Determine the [x, y] coordinate at the center of the cell enclosing the given text.  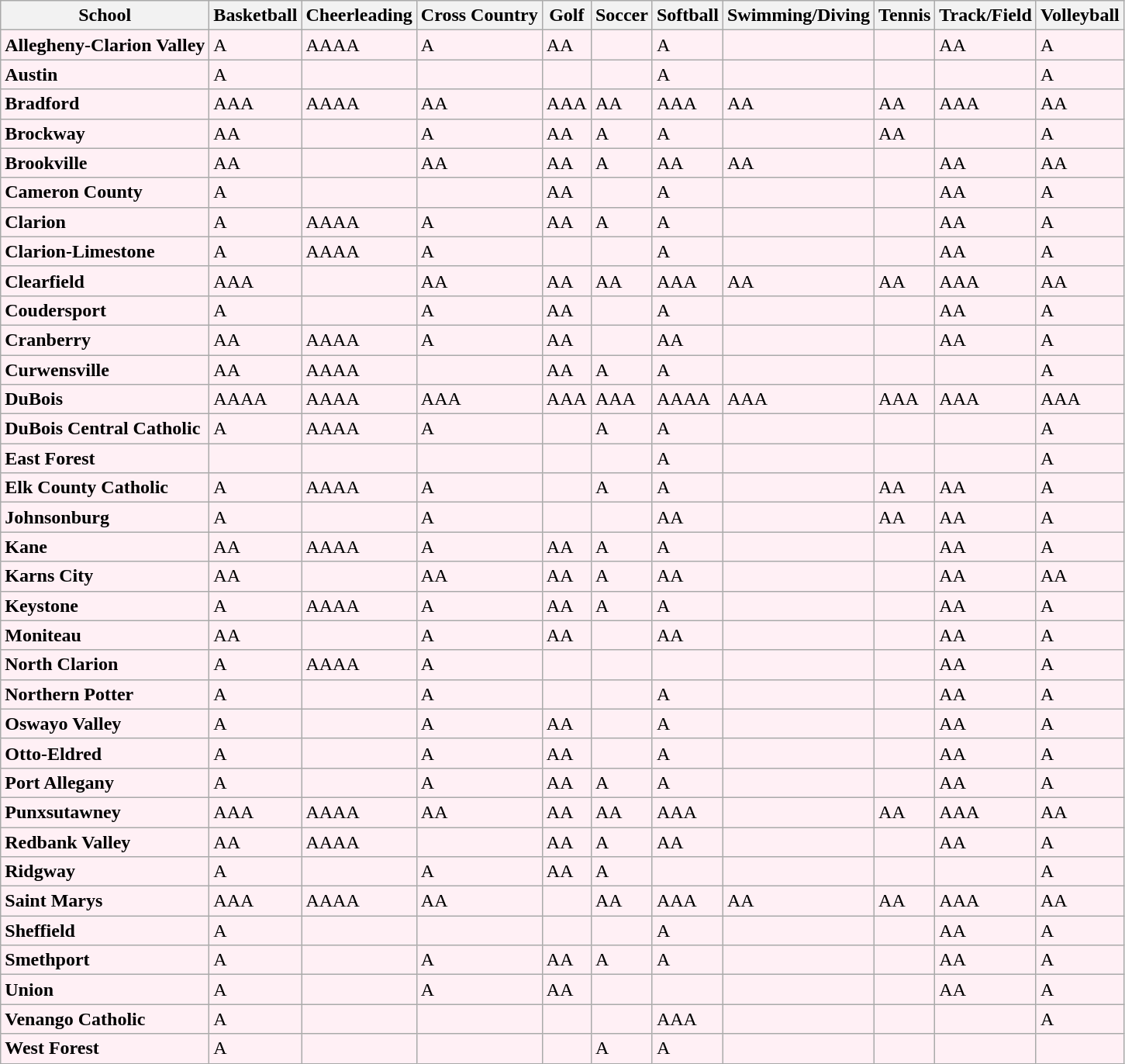
Punxsutawney [105, 812]
DuBois Central Catholic [105, 429]
Swimming/Diving [799, 16]
Clarion [105, 222]
Basketball [256, 16]
Otto-Eldred [105, 753]
Clarion-Limestone [105, 251]
Cheerleading [359, 16]
Johnsonburg [105, 517]
West Forest [105, 1048]
Cameron County [105, 192]
Soccer [622, 16]
Venango Catholic [105, 1019]
Track/Field [986, 16]
Austin [105, 74]
DuBois [105, 399]
Coudersport [105, 310]
Smethport [105, 960]
Tennis [905, 16]
Keystone [105, 606]
Allegheny-Clarion Valley [105, 45]
Northern Potter [105, 694]
Cranberry [105, 340]
Port Allegany [105, 782]
Ridgway [105, 872]
Volleyball [1079, 16]
Kane [105, 547]
East Forest [105, 458]
Saint Marys [105, 901]
Brockway [105, 133]
Curwensville [105, 370]
Karns City [105, 576]
School [105, 16]
Clearfield [105, 281]
Golf [566, 16]
Softball [687, 16]
Moniteau [105, 635]
Elk County Catholic [105, 488]
North Clarion [105, 665]
Redbank Valley [105, 841]
Cross Country [479, 16]
Oswayo Valley [105, 724]
Brookville [105, 163]
Union [105, 990]
Sheffield [105, 931]
Bradford [105, 104]
